Provide the (X, Y) coordinate of the cell's center where the given text is located.  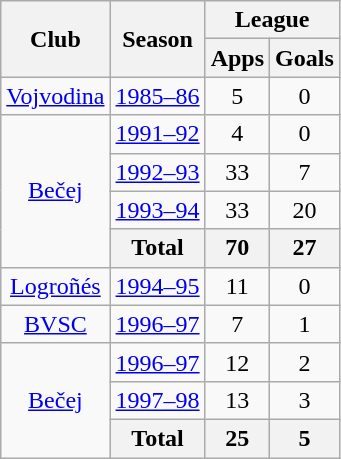
1994–95 (158, 286)
1997–98 (158, 400)
1992–93 (158, 172)
70 (237, 248)
27 (305, 248)
20 (305, 210)
3 (305, 400)
Season (158, 39)
League (272, 20)
25 (237, 438)
1993–94 (158, 210)
12 (237, 362)
13 (237, 400)
Apps (237, 58)
11 (237, 286)
1991–92 (158, 134)
2 (305, 362)
1985–86 (158, 96)
4 (237, 134)
Goals (305, 58)
Vojvodina (56, 96)
BVSC (56, 324)
Club (56, 39)
1 (305, 324)
Logroñés (56, 286)
